Locate the cell with the specified text and output its [x, y] center coordinate. 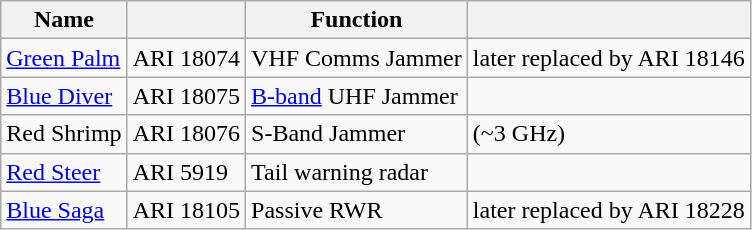
VHF Comms Jammer [357, 58]
ARI 18074 [186, 58]
Green Palm [64, 58]
later replaced by ARI 18228 [608, 210]
ARI 18076 [186, 134]
(~3 GHz) [608, 134]
ARI 18075 [186, 96]
Red Shrimp [64, 134]
Passive RWR [357, 210]
B-band UHF Jammer [357, 96]
Tail warning radar [357, 172]
S-Band Jammer [357, 134]
Blue Saga [64, 210]
Function [357, 20]
Name [64, 20]
later replaced by ARI 18146 [608, 58]
ARI 5919 [186, 172]
Red Steer [64, 172]
ARI 18105 [186, 210]
Blue Diver [64, 96]
